Detect which cell encompasses the target text, then output its (X, Y) center coordinate. 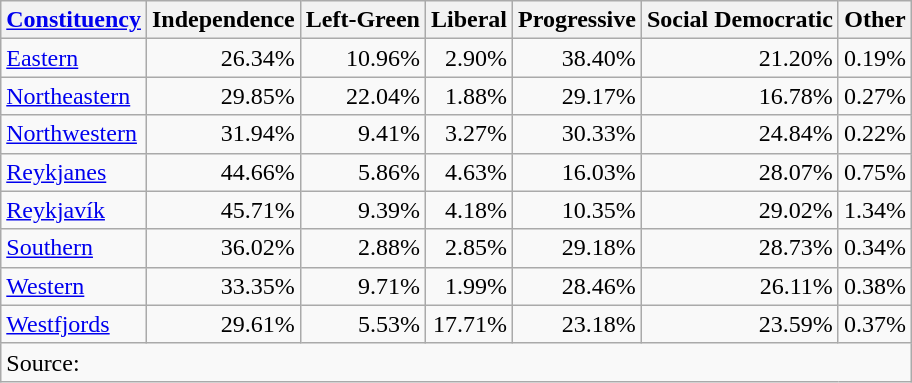
33.35% (223, 286)
23.59% (740, 324)
21.20% (740, 58)
4.63% (468, 172)
9.71% (362, 286)
Eastern (74, 58)
Left-Green (362, 20)
Progressive (578, 20)
29.18% (578, 248)
9.39% (362, 210)
36.02% (223, 248)
9.41% (362, 134)
0.19% (874, 58)
1.99% (468, 286)
28.07% (740, 172)
Reykjavík (74, 210)
Other (874, 20)
Reykjanes (74, 172)
Westfjords (74, 324)
Independence (223, 20)
5.53% (362, 324)
26.34% (223, 58)
0.34% (874, 248)
23.18% (578, 324)
Western (74, 286)
31.94% (223, 134)
29.02% (740, 210)
1.34% (874, 210)
29.61% (223, 324)
17.71% (468, 324)
0.22% (874, 134)
Source: (456, 362)
Social Democratic (740, 20)
0.27% (874, 96)
26.11% (740, 286)
Northeastern (74, 96)
2.88% (362, 248)
29.85% (223, 96)
3.27% (468, 134)
0.38% (874, 286)
2.85% (468, 248)
45.71% (223, 210)
16.03% (578, 172)
28.73% (740, 248)
28.46% (578, 286)
24.84% (740, 134)
38.40% (578, 58)
16.78% (740, 96)
Liberal (468, 20)
Southern (74, 248)
0.37% (874, 324)
Northwestern (74, 134)
1.88% (468, 96)
4.18% (468, 210)
2.90% (468, 58)
44.66% (223, 172)
10.35% (578, 210)
30.33% (578, 134)
5.86% (362, 172)
22.04% (362, 96)
0.75% (874, 172)
Constituency (74, 20)
29.17% (578, 96)
10.96% (362, 58)
